Find where the given text appears and provide that cell's center as [X, Y] coordinate. 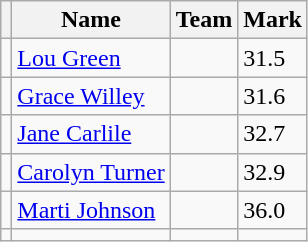
31.6 [273, 96]
32.7 [273, 134]
Jane Carlile [91, 134]
Team [204, 20]
Name [91, 20]
Carolyn Turner [91, 172]
31.5 [273, 58]
32.9 [273, 172]
Lou Green [91, 58]
36.0 [273, 210]
Marti Johnson [91, 210]
Mark [273, 20]
Grace Willey [91, 96]
